Capture the cell that displays the provided text and extract its (x, y) central coordinate. 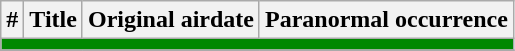
# (12, 20)
Paranormal occurrence (386, 20)
Original airdate (170, 20)
Title (54, 20)
